Determine the (X, Y) coordinate at the center of the cell enclosing the given text.  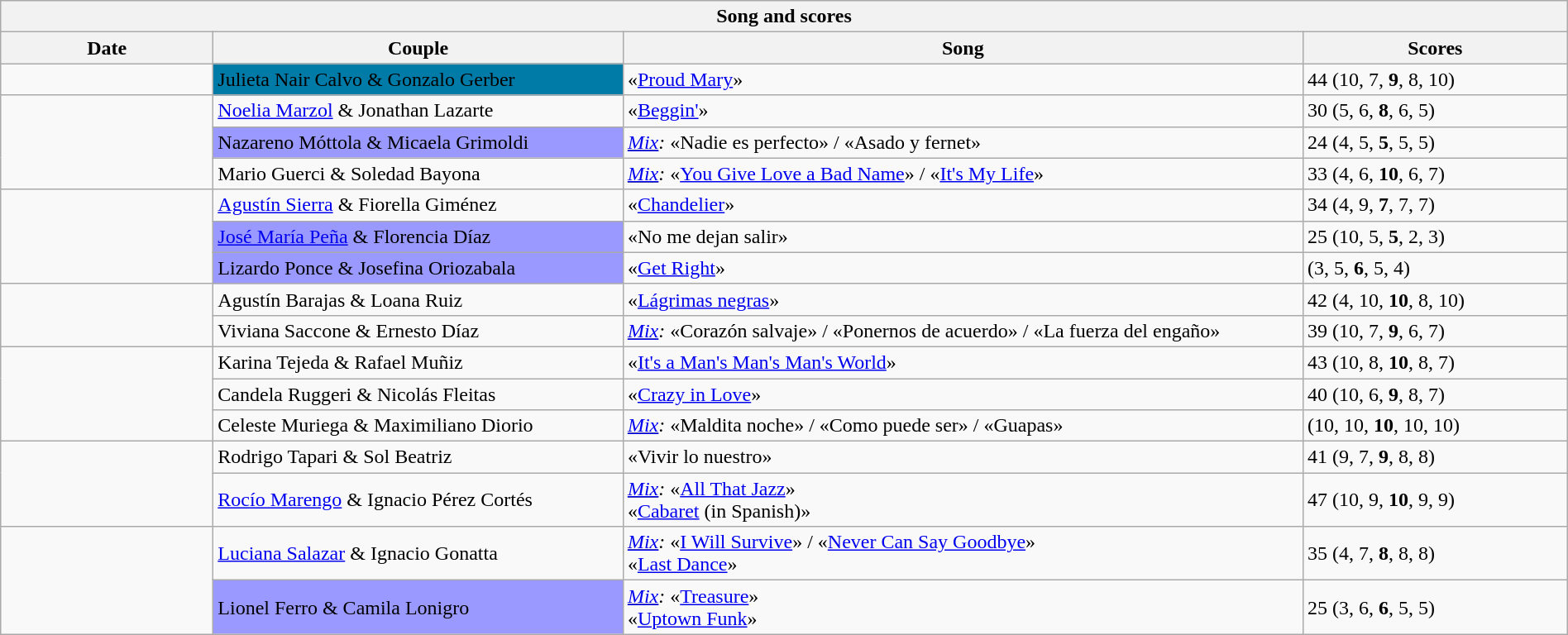
40 (10, 6, 9, 8, 7) (1435, 394)
«It's a Man's Man's Man's World» (963, 362)
Rocío Marengo & Ignacio Pérez Cortés (418, 499)
Couple (418, 48)
Mix: «All That Jazz» «Cabaret (in Spanish)» (963, 499)
Mix: «Nadie es perfecto» / «Asado y fernet» (963, 142)
«No me dejan salir» (963, 236)
Agustín Sierra & Fiorella Giménez (418, 205)
Mix: «Corazón salvaje» / «Ponernos de acuerdo» / «La fuerza del engaño» (963, 331)
Agustín Barajas & Loana Ruiz (418, 299)
42 (4, 10, 10, 8, 10) (1435, 299)
«Beggin'» (963, 111)
«Crazy in Love» (963, 394)
«Get Right» (963, 268)
Viviana Saccone & Ernesto Díaz (418, 331)
Mix: «Treasure» «Uptown Funk» (963, 607)
25 (3, 6, 6, 5, 5) (1435, 607)
25 (10, 5, 5, 2, 3) (1435, 236)
«Chandelier» (963, 205)
Mix: «Maldita noche» / «Como puede ser» / «Guapas» (963, 426)
(3, 5, 6, 5, 4) (1435, 268)
Karina Tejeda & Rafael Muñiz (418, 362)
Julieta Nair Calvo & Gonzalo Gerber (418, 79)
Scores (1435, 48)
35 (4, 7, 8, 8, 8) (1435, 554)
Candela Ruggeri & Nicolás Fleitas (418, 394)
39 (10, 7, 9, 6, 7) (1435, 331)
Mix: «I Will Survive» / «Never Can Say Goodbye» «Last Dance» (963, 554)
47 (10, 9, 10, 9, 9) (1435, 499)
41 (9, 7, 9, 8, 8) (1435, 457)
Luciana Salazar & Ignacio Gonatta (418, 554)
24 (4, 5, 5, 5, 5) (1435, 142)
Mario Guerci & Soledad Bayona (418, 174)
(10, 10, 10, 10, 10) (1435, 426)
Celeste Muriega & Maximiliano Diorio (418, 426)
«Lágrimas negras» (963, 299)
Lionel Ferro & Camila Lonigro (418, 607)
Noelia Marzol & Jonathan Lazarte (418, 111)
34 (4, 9, 7, 7, 7) (1435, 205)
Nazareno Móttola & Micaela Grimoldi (418, 142)
Song and scores (784, 17)
José María Peña & Florencia Díaz (418, 236)
30 (5, 6, 8, 6, 5) (1435, 111)
Song (963, 48)
33 (4, 6, 10, 6, 7) (1435, 174)
Lizardo Ponce & Josefina Oriozabala (418, 268)
«Proud Mary» (963, 79)
44 (10, 7, 9, 8, 10) (1435, 79)
Rodrigo Tapari & Sol Beatriz (418, 457)
43 (10, 8, 10, 8, 7) (1435, 362)
«Vivir lo nuestro» (963, 457)
Mix: «You Give Love a Bad Name» / «It's My Life» (963, 174)
Date (108, 48)
